Detect which cell encompasses the target text, then output its [X, Y] center coordinate. 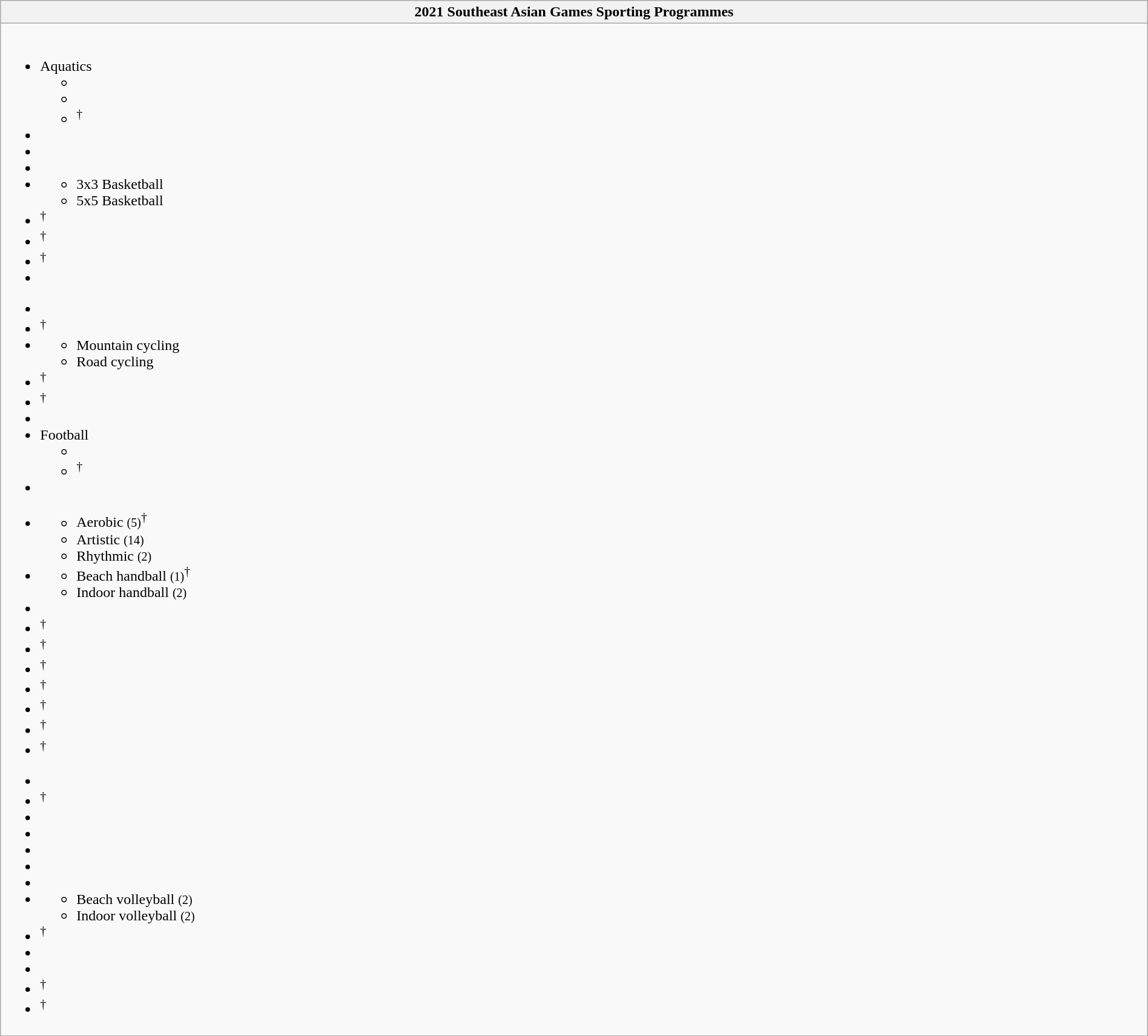
2021 Southeast Asian Games Sporting Programmes [574, 12]
